Output the (X, Y) coordinate of the center of the cell containing the given text.  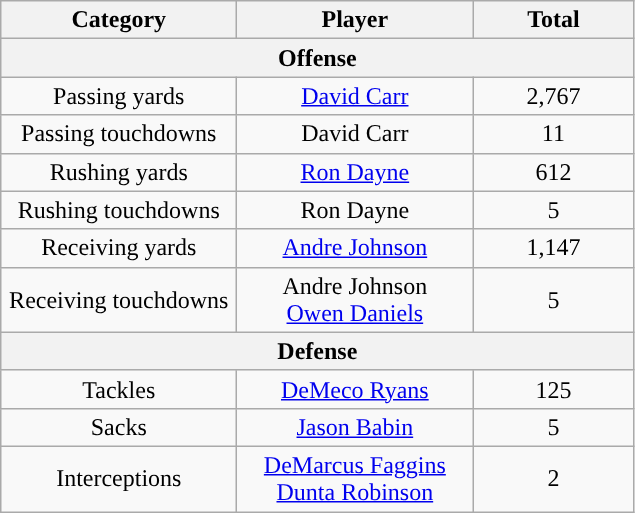
1,147 (554, 248)
Rushing yards (119, 172)
Receiving yards (119, 248)
Passing touchdowns (119, 134)
DeMeco Ryans (355, 389)
Player (355, 20)
Sacks (119, 427)
Defense (318, 351)
Passing yards (119, 96)
Offense (318, 58)
DeMarcus FagginsDunta Robinson (355, 478)
Receiving touchdowns (119, 300)
2,767 (554, 96)
11 (554, 134)
Tackles (119, 389)
125 (554, 389)
Category (119, 20)
Jason Babin (355, 427)
Rushing touchdowns (119, 210)
Andre JohnsonOwen Daniels (355, 300)
612 (554, 172)
2 (554, 478)
Interceptions (119, 478)
Total (554, 20)
Andre Johnson (355, 248)
